Detect which cell encompasses the target text, then output its [x, y] center coordinate. 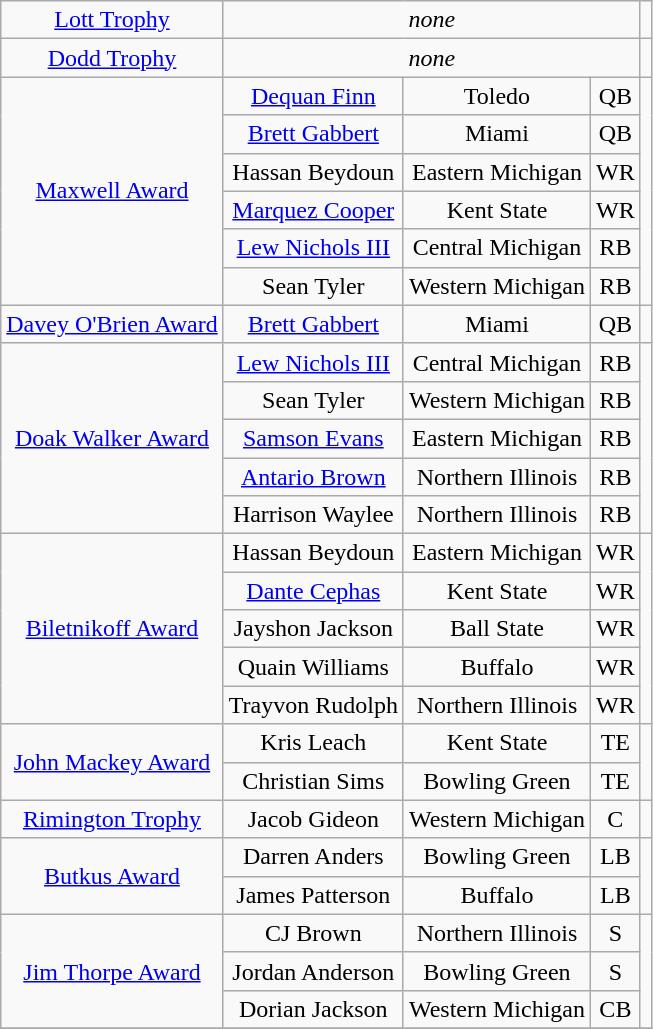
CJ Brown [313, 933]
Dorian Jackson [313, 1009]
Maxwell Award [112, 191]
Quain Williams [313, 667]
Dante Cephas [313, 591]
Jordan Anderson [313, 971]
Dequan Finn [313, 96]
Ball State [496, 629]
James Patterson [313, 895]
Doak Walker Award [112, 438]
Dodd Trophy [112, 58]
Darren Anders [313, 857]
Antario Brown [313, 477]
Christian Sims [313, 781]
Harrison Waylee [313, 515]
Jayshon Jackson [313, 629]
Marquez Cooper [313, 210]
C [616, 819]
Jim Thorpe Award [112, 971]
Biletnikoff Award [112, 629]
Kris Leach [313, 743]
Samson Evans [313, 438]
Toledo [496, 96]
Butkus Award [112, 876]
CB [616, 1009]
Trayvon Rudolph [313, 705]
Lott Trophy [112, 20]
Davey O'Brien Award [112, 324]
John Mackey Award [112, 762]
Jacob Gideon [313, 819]
Rimington Trophy [112, 819]
